Pinpoint the cell where the given text exists, returning its (X, Y) midpoint coordinate. 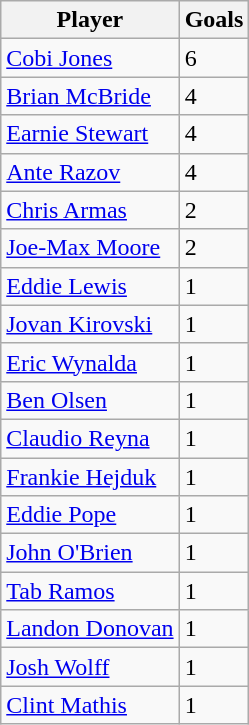
Joe-Max Moore (90, 248)
Ante Razov (90, 172)
Player (90, 20)
Eric Wynalda (90, 362)
Landon Donovan (90, 629)
Tab Ramos (90, 591)
6 (214, 58)
John O'Brien (90, 553)
Eddie Pope (90, 515)
Eddie Lewis (90, 286)
Josh Wolff (90, 667)
Cobi Jones (90, 58)
Brian McBride (90, 96)
Goals (214, 20)
Clint Mathis (90, 705)
Jovan Kirovski (90, 324)
Earnie Stewart (90, 134)
Ben Olsen (90, 400)
Chris Armas (90, 210)
Frankie Hejduk (90, 477)
Claudio Reyna (90, 438)
